Extract the (X, Y) coordinate from the center of the cell holding the provided text.  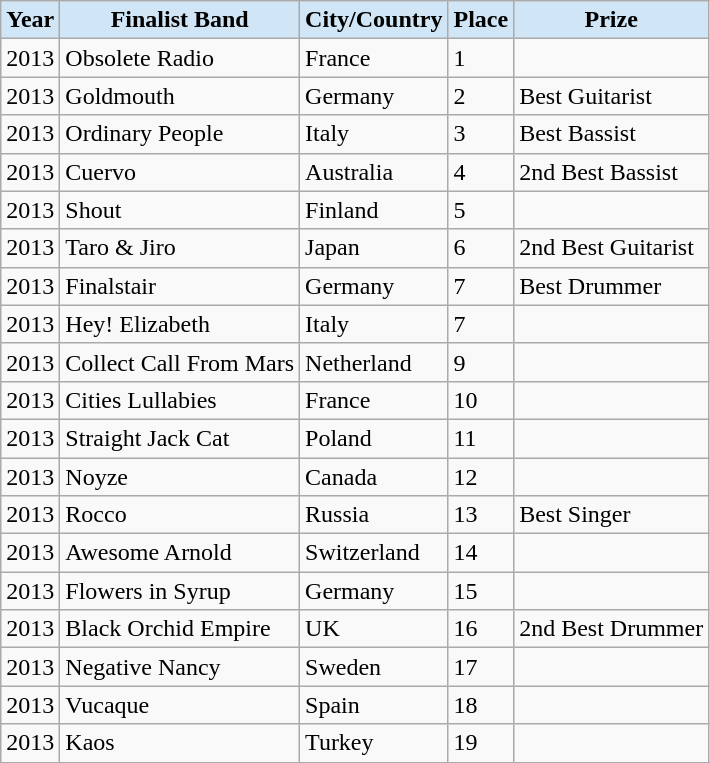
17 (481, 667)
5 (481, 210)
Flowers in Syrup (180, 591)
Shout (180, 210)
Negative Nancy (180, 667)
Rocco (180, 515)
18 (481, 705)
3 (481, 134)
4 (481, 172)
Place (481, 20)
16 (481, 629)
Hey! Elizabeth (180, 324)
15 (481, 591)
2 (481, 96)
Poland (374, 438)
13 (481, 515)
Canada (374, 477)
Australia (374, 172)
14 (481, 553)
Finalist Band (180, 20)
Black Orchid Empire (180, 629)
2nd Best Guitarist (612, 248)
Best Drummer (612, 286)
Best Singer (612, 515)
19 (481, 743)
Obsolete Radio (180, 58)
UK (374, 629)
Turkey (374, 743)
Cuervo (180, 172)
City/Country (374, 20)
Taro & Jiro (180, 248)
Sweden (374, 667)
Collect Call From Mars (180, 362)
Prize (612, 20)
Vucaque (180, 705)
Best Bassist (612, 134)
Noyze (180, 477)
Best Guitarist (612, 96)
Netherland (374, 362)
Ordinary People (180, 134)
Straight Jack Cat (180, 438)
10 (481, 400)
2nd Best Bassist (612, 172)
Cities Lullabies (180, 400)
2nd Best Drummer (612, 629)
9 (481, 362)
Finalstair (180, 286)
Kaos (180, 743)
1 (481, 58)
Year (30, 20)
12 (481, 477)
Goldmouth (180, 96)
Russia (374, 515)
Switzerland (374, 553)
6 (481, 248)
Finland (374, 210)
Awesome Arnold (180, 553)
Japan (374, 248)
Spain (374, 705)
11 (481, 438)
